Return the [X, Y] coordinate for the center point of the cell that contains the specified text.  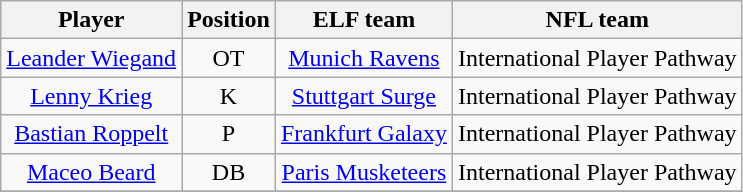
ELF team [364, 20]
Munich Ravens [364, 58]
Bastian Roppelt [92, 134]
NFL team [597, 20]
DB [229, 172]
Lenny Krieg [92, 96]
P [229, 134]
Player [92, 20]
Position [229, 20]
OT [229, 58]
Maceo Beard [92, 172]
Frankfurt Galaxy [364, 134]
K [229, 96]
Leander Wiegand [92, 58]
Stuttgart Surge [364, 96]
Paris Musketeers [364, 172]
